Scan for the cell matching the given text and deliver its [x, y] coordinate at center. 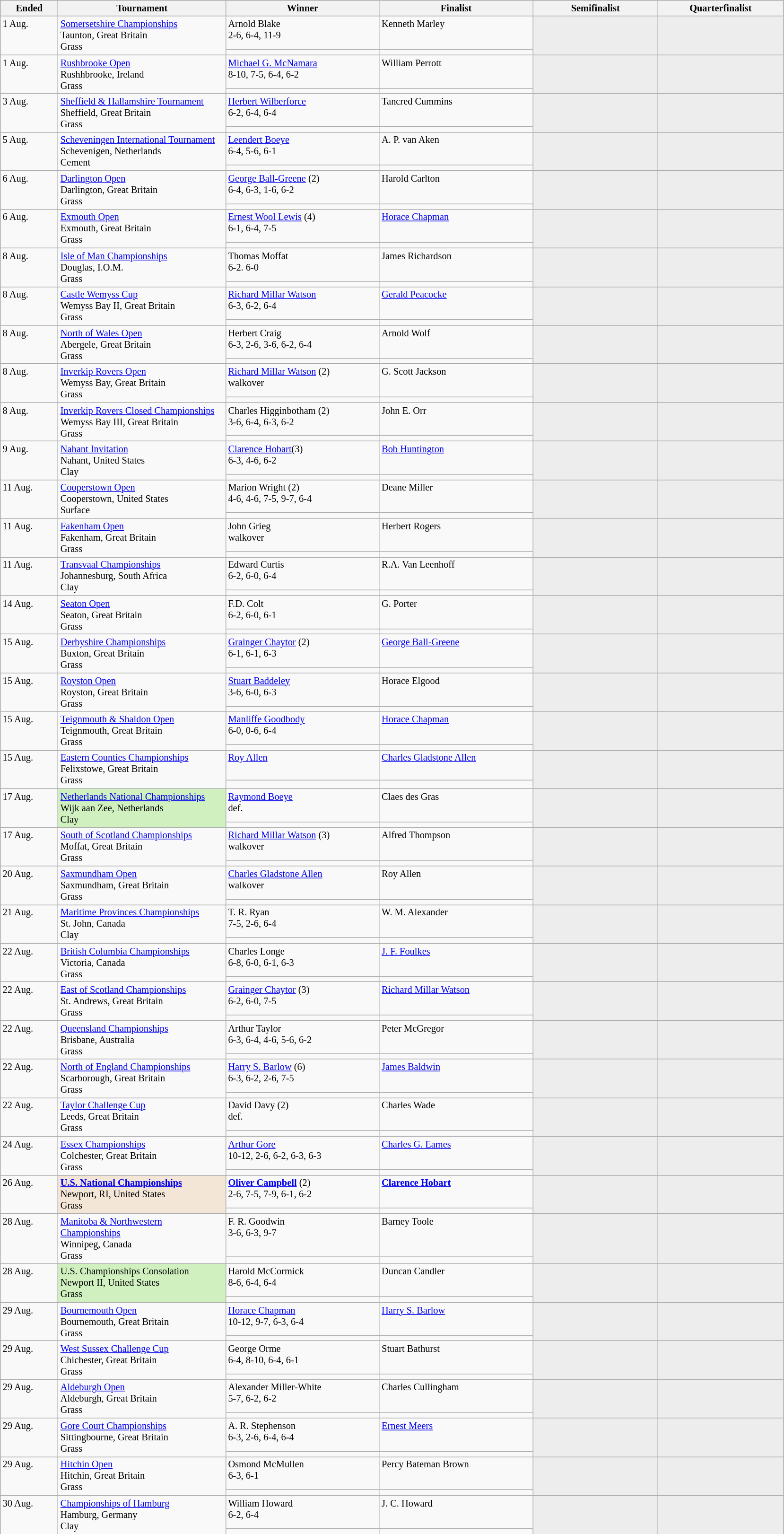
5 Aug. [29, 151]
Ended [29, 8]
South of Scotland ChampionshipsMoffat, Great BritainGrass [142, 847]
Gerald Peacocke [456, 303]
Duncan Candler [456, 1280]
Maritime Provinces ChampionshipsSt. John, CanadaClay [142, 924]
Oliver Campbell (2)2-6, 7-5, 7-9, 6-1, 6-2 [303, 1192]
Championships of HamburgHamburg, GermanyClay [142, 1515]
26 Aug. [29, 1194]
A. R. Stephenson 6-3, 2-6, 6-4, 6-4 [303, 1435]
Charles Wade [456, 1114]
Alexander Miller-White5-7, 6-2, 6-2 [303, 1396]
Ernest Wool Lewis (4)6-1, 6-4, 7-5 [303, 226]
Eastern Counties ChampionshipsFelixstowe, Great BritainGrass [142, 769]
Scheveningen International Tournament Schevenigen, NetherlandsCement [142, 151]
Richard Millar Watson [456, 998]
Richard Millar Watson (3)walkover [303, 844]
Stuart Baddeley3-6, 6-0, 6-3 [303, 689]
Gore Court ChampionshipsSittingbourne, Great BritainGrass [142, 1438]
Grainger Chaytor (3)6-2, 6-0, 7-5 [303, 998]
East of Scotland ChampionshipsSt. Andrews, Great BritainGrass [142, 1001]
Exmouth OpenExmouth, Great BritainGrass [142, 228]
9 Aug. [29, 460]
Cooperstown OpenCooperstown, United StatesSurface [142, 499]
F. R. Goodwin 3-6, 6-3, 9-7 [303, 1235]
Charles Gladstone Allen [456, 764]
Arthur Taylor6-3, 6-4, 4-6, 5-6, 6-2 [303, 1037]
James Baldwin [456, 1076]
J. C. Howard [456, 1512]
Queensland ChampionshipsBrisbane, AustraliaGrass [142, 1040]
Tancred Cummins [456, 110]
Royston Open Royston, Great BritainGrass [142, 692]
David Davy (2)def. [303, 1114]
Thomas Moffat6-2. 6-0 [303, 264]
Horace Elgood [456, 689]
Charles Cullingham [456, 1396]
3 Aug. [29, 113]
Kenneth Marley [456, 33]
24 Aug. [29, 1156]
Ernest Meers [456, 1435]
Harold McCormick8-6, 6-4, 6-4 [303, 1280]
Taylor Challenge Cup Leeds, Great BritainGrass [142, 1117]
Harold Carlton [456, 187]
20 Aug. [29, 885]
Deane Miller [456, 496]
North of Wales Open Abergele, Great BritainGrass [142, 344]
Essex Championships Colchester, Great BritainGrass [142, 1156]
Inverkip Rovers OpenWemyss Bay, Great BritainGrass [142, 383]
George Ball-Greene (2)6-4, 6-3, 1-6, 6-2 [303, 187]
James Richardson [456, 264]
Saxmundham Open Saxmundham, Great BritainGrass [142, 885]
Arnold Blake 2-6, 6-4, 11-9 [303, 33]
Grainger Chaytor (2)6-1, 6-1, 6-3 [303, 650]
Finalist [456, 8]
John E. Orr [456, 419]
Darlington OpenDarlington, Great BritainGrass [142, 190]
Clarence Hobart [456, 1192]
George Orme6-4, 8-10, 6-4, 6-1 [303, 1357]
14 Aug. [29, 615]
Tournament [142, 8]
North of England Championships Scarborough, Great BritainGrass [142, 1078]
Percy Bateman Brown [456, 1473]
Castle Wemyss CupWemyss Bay II, Great BritainGrass [142, 306]
Netherlands National ChampionshipsWijk aan Zee, NetherlandsClay [142, 808]
Isle of Man ChampionshipsDouglas, I.O.M.Grass [142, 267]
Charles Gladstone Allenwalkover [303, 882]
West Sussex Challenge Cup Chichester, Great BritainGrass [142, 1360]
U.S. Championships ConsolationNewport II, United StatesGrass [142, 1283]
Clarence Hobart(3)6-3, 4-6, 6-2 [303, 457]
Winner [303, 8]
F.D. Colt6-2, 6-0, 6-1 [303, 612]
Claes des Gras [456, 805]
G. Scott Jackson [456, 380]
Seaton OpenSeaton, Great BritainGrass [142, 615]
W. M. Alexander [456, 921]
Barney Toole [456, 1235]
Herbert Craig6-3, 2-6, 3-6, 6-2, 6-4 [303, 342]
Harry S. Barlow [456, 1319]
Bob Huntington [456, 457]
G. Porter [456, 612]
Sheffield & Hallamshire TournamentSheffield, Great BritainGrass [142, 113]
Manliffe Goodbody6-0, 0-6, 6-4 [303, 728]
Horace Chapman 10-12, 9-7, 6-3, 6-4 [303, 1319]
Semifinalist [596, 8]
Charles Longe6-8, 6-0, 6-1, 6-3 [303, 960]
Richard Millar Watson 6-3, 6-2, 6-4 [303, 303]
T. R. Ryan 7-5, 2-6, 6-4 [303, 921]
Edward Curtis6-2, 6-0, 6-4 [303, 573]
Harry S. Barlow (6)6-3, 6-2, 2-6, 7-5 [303, 1076]
Nahant InvitationNahant, United StatesClay [142, 460]
Fakenham OpenFakenham, Great BritainGrass [142, 538]
30 Aug. [29, 1515]
Manitoba & Northwestern ChampionshipsWinnipeg, CanadaGrass [142, 1238]
Transvaal ChampionshipsJohannesburg, South AfricaClay [142, 576]
Herbert Rogers [456, 535]
Somersetshire ChampionshipsTaunton, Great BritainGrass [142, 35]
Michael G. McNamara8-10, 7-5, 6-4, 6-2 [303, 71]
Arnold Wolf [456, 342]
Arthur Gore10-12, 2-6, 6-2, 6-3, 6-3 [303, 1153]
William Howard6-2, 6-4 [303, 1512]
Charles G. Eames [456, 1153]
Rushbrooke OpenRushhbrooke, IrelandGrass [142, 74]
Marion Wright (2)4-6, 4-6, 7-5, 9-7, 6-4 [303, 496]
A. P. van Aken [456, 149]
Richard Millar Watson (2) walkover [303, 380]
George Ball-Greene [456, 650]
British Columbia ChampionshipsVictoria, CanadaGrass [142, 963]
R.A. Van Leenhoff [456, 573]
Derbyshire ChampionshipsBuxton, Great BritainGrass [142, 653]
Bournemouth OpenBournemouth, Great BritainGrass [142, 1322]
Stuart Bathurst [456, 1357]
Charles Higginbotham (2)3-6, 6-4, 6-3, 6-2 [303, 419]
William Perrott [456, 71]
Raymond Boeye def. [303, 805]
Leendert Boeye6-4, 5-6, 6-1 [303, 149]
Alfred Thompson [456, 844]
Osmond McMullen6-3, 6-1 [303, 1473]
Peter McGregor [456, 1037]
Aldeburgh Open Aldeburgh, Great BritainGrass [142, 1399]
Herbert Wilberforce6-2, 6-4, 6-4 [303, 110]
Teignmouth & Shaldon OpenTeignmouth, Great BritainGrass [142, 731]
Inverkip Rovers Closed ChampionshipsWemyss Bay III, Great BritainGrass [142, 422]
John Griegwalkover [303, 535]
Hitchin Open Hitchin, Great BritainGrass [142, 1476]
21 Aug. [29, 924]
Quarterfinalist [721, 8]
U.S. National ChampionshipsNewport, RI, United StatesGrass [142, 1194]
J. F. Foulkes [456, 960]
